Capture the cell that displays the provided text and extract its (X, Y) central coordinate. 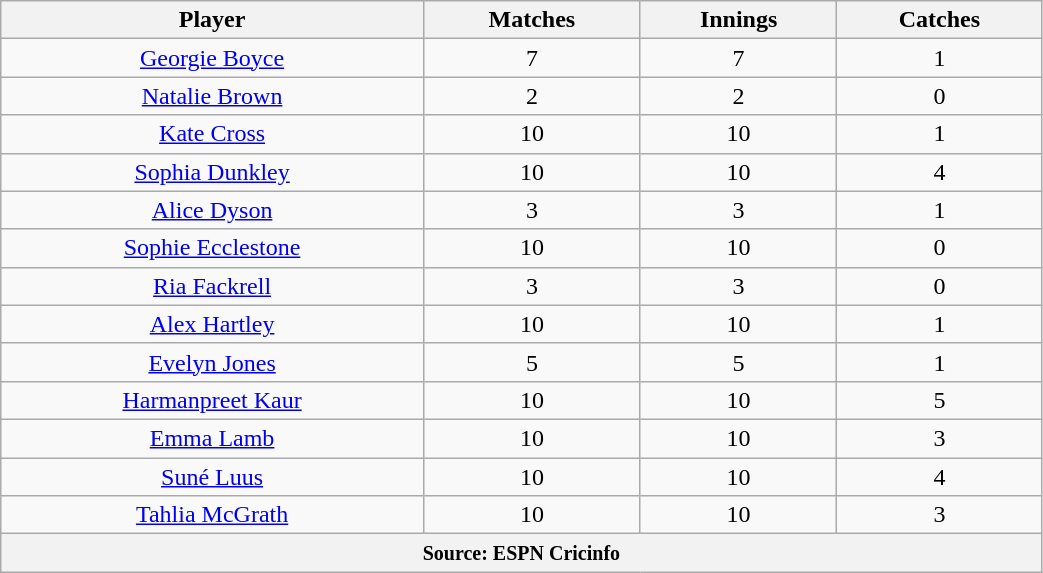
Harmanpreet Kaur (212, 400)
Kate Cross (212, 134)
Natalie Brown (212, 96)
Alex Hartley (212, 324)
Matches (532, 20)
Source: ESPN Cricinfo (522, 553)
Alice Dyson (212, 210)
Player (212, 20)
Georgie Boyce (212, 58)
Innings (738, 20)
Catches (940, 20)
Emma Lamb (212, 438)
Suné Luus (212, 477)
Sophie Ecclestone (212, 248)
Ria Fackrell (212, 286)
Evelyn Jones (212, 362)
Tahlia McGrath (212, 515)
Sophia Dunkley (212, 172)
